Extract the (x, y) coordinate from the center of the cell holding the provided text.  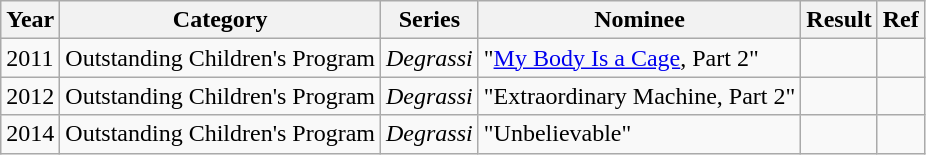
2012 (30, 96)
"Unbelievable" (640, 134)
Series (430, 20)
"My Body Is a Cage, Part 2" (640, 58)
Result (839, 20)
Ref (900, 20)
Category (220, 20)
Nominee (640, 20)
"Extraordinary Machine, Part 2" (640, 96)
2011 (30, 58)
Year (30, 20)
2014 (30, 134)
